Provide the [X, Y] coordinate of the cell's center where the given text is located.  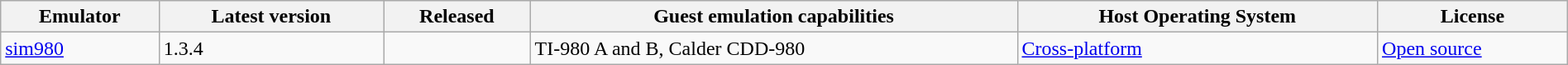
1.3.4 [271, 48]
Open source [1473, 48]
Host Operating System [1198, 17]
Latest version [271, 17]
sim980 [79, 48]
Released [457, 17]
License [1473, 17]
Guest emulation capabilities [774, 17]
TI-980 A and B, Calder CDD-980 [774, 48]
Cross-platform [1198, 48]
Emulator [79, 17]
